Output the (x, y) coordinate of the center of the cell containing the given text.  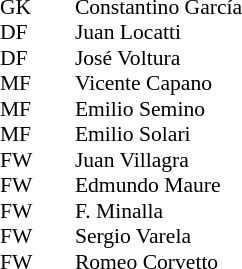
Edmundo Maure (158, 185)
F. Minalla (158, 211)
Emilio Semino (158, 109)
Sergio Varela (158, 237)
Emilio Solari (158, 135)
Juan Locatti (158, 33)
Vicente Capano (158, 83)
José Voltura (158, 58)
Juan Villagra (158, 160)
